Output the [X, Y] coordinate of the center of the cell containing the given text.  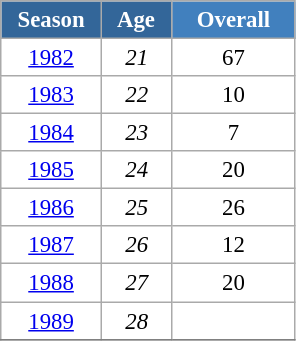
Season [52, 20]
10 [234, 95]
27 [136, 283]
1989 [52, 321]
24 [136, 170]
67 [234, 58]
25 [136, 208]
1987 [52, 245]
21 [136, 58]
28 [136, 321]
22 [136, 95]
7 [234, 133]
Age [136, 20]
1985 [52, 170]
12 [234, 245]
1982 [52, 58]
Overall [234, 20]
23 [136, 133]
1988 [52, 283]
1984 [52, 133]
1983 [52, 95]
1986 [52, 208]
